Search for the cell housing the specified text and yield its (x, y) center coordinate. 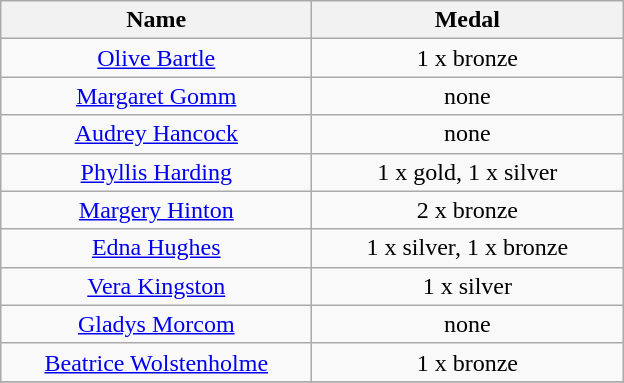
Name (156, 20)
Margaret Gomm (156, 96)
Medal (468, 20)
2 x bronze (468, 210)
Gladys Morcom (156, 324)
Olive Bartle (156, 58)
Phyllis Harding (156, 172)
Audrey Hancock (156, 134)
1 x silver, 1 x bronze (468, 248)
Beatrice Wolstenholme (156, 362)
1 x gold, 1 x silver (468, 172)
Edna Hughes (156, 248)
Vera Kingston (156, 286)
1 x silver (468, 286)
Margery Hinton (156, 210)
